Identify which cell holds the provided text, then report its [X, Y] central coordinate. 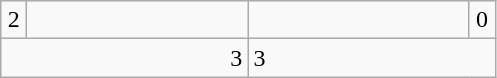
0 [482, 20]
2 [14, 20]
